Detect which cell encompasses the target text, then output its (X, Y) center coordinate. 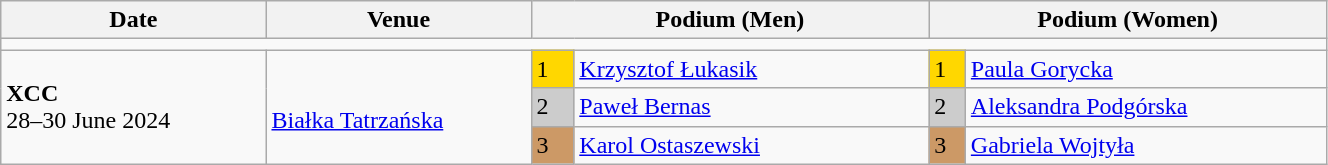
XCC 28–30 June 2024 (134, 107)
Podium (Men) (730, 20)
Aleksandra Podgórska (1146, 107)
Białka Tatrzańska (398, 107)
Venue (398, 20)
Podium (Women) (1128, 20)
Gabriela Wojtyła (1146, 145)
Paweł Bernas (752, 107)
Paula Gorycka (1146, 69)
Krzysztof Łukasik (752, 69)
Date (134, 20)
Karol Ostaszewski (752, 145)
